Extract the (x, y) coordinate from the center of the cell holding the provided text.  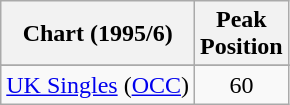
UK Singles (OCC) (98, 85)
PeakPosition (242, 34)
Chart (1995/6) (98, 34)
60 (242, 85)
